Determine the [X, Y] coordinate at the center of the cell enclosing the given text.  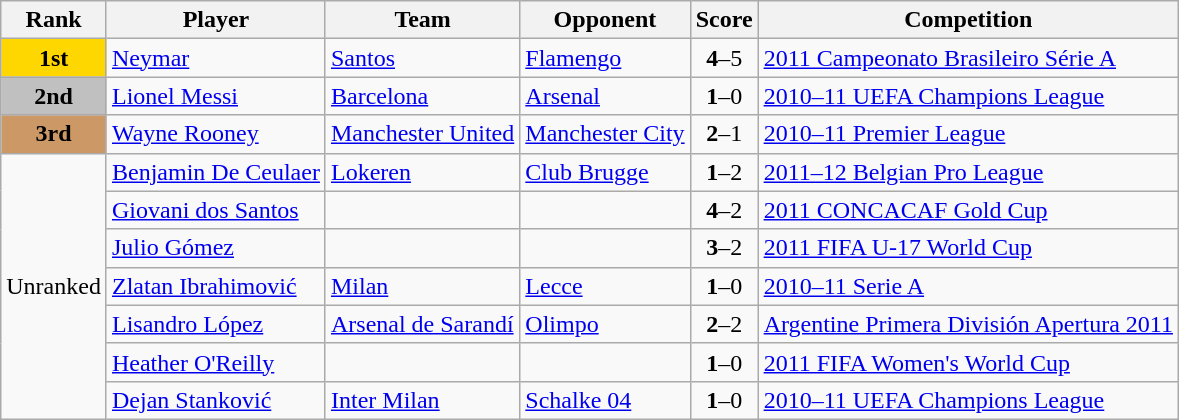
Benjamin De Ceulaer [216, 172]
2010–11 Serie A [968, 286]
2011 FIFA Women's World Cup [968, 362]
Olimpo [605, 324]
Competition [968, 20]
Barcelona [422, 96]
Arsenal de Sarandí [422, 324]
Manchester City [605, 134]
Flamengo [605, 58]
Schalke 04 [605, 400]
Team [422, 20]
1st [54, 58]
Unranked [54, 286]
Julio Gómez [216, 248]
Argentine Primera División Apertura 2011 [968, 324]
Rank [54, 20]
Lisandro López [216, 324]
Zlatan Ibrahimović [216, 286]
Wayne Rooney [216, 134]
2–1 [724, 134]
Giovani dos Santos [216, 210]
Club Brugge [605, 172]
Arsenal [605, 96]
2011 CONCACAF Gold Cup [968, 210]
Opponent [605, 20]
Manchester United [422, 134]
3–2 [724, 248]
2011 Campeonato Brasileiro Série A [968, 58]
Neymar [216, 58]
Player [216, 20]
4–5 [724, 58]
Lecce [605, 286]
Lionel Messi [216, 96]
Lokeren [422, 172]
Heather O'Reilly [216, 362]
2011 FIFA U-17 World Cup [968, 248]
Score [724, 20]
Milan [422, 286]
2–2 [724, 324]
Dejan Stanković [216, 400]
Santos [422, 58]
1–2 [724, 172]
4–2 [724, 210]
2nd [54, 96]
2010–11 Premier League [968, 134]
3rd [54, 134]
2011–12 Belgian Pro League [968, 172]
Inter Milan [422, 400]
